Output the [x, y] coordinate of the center of the cell containing the given text.  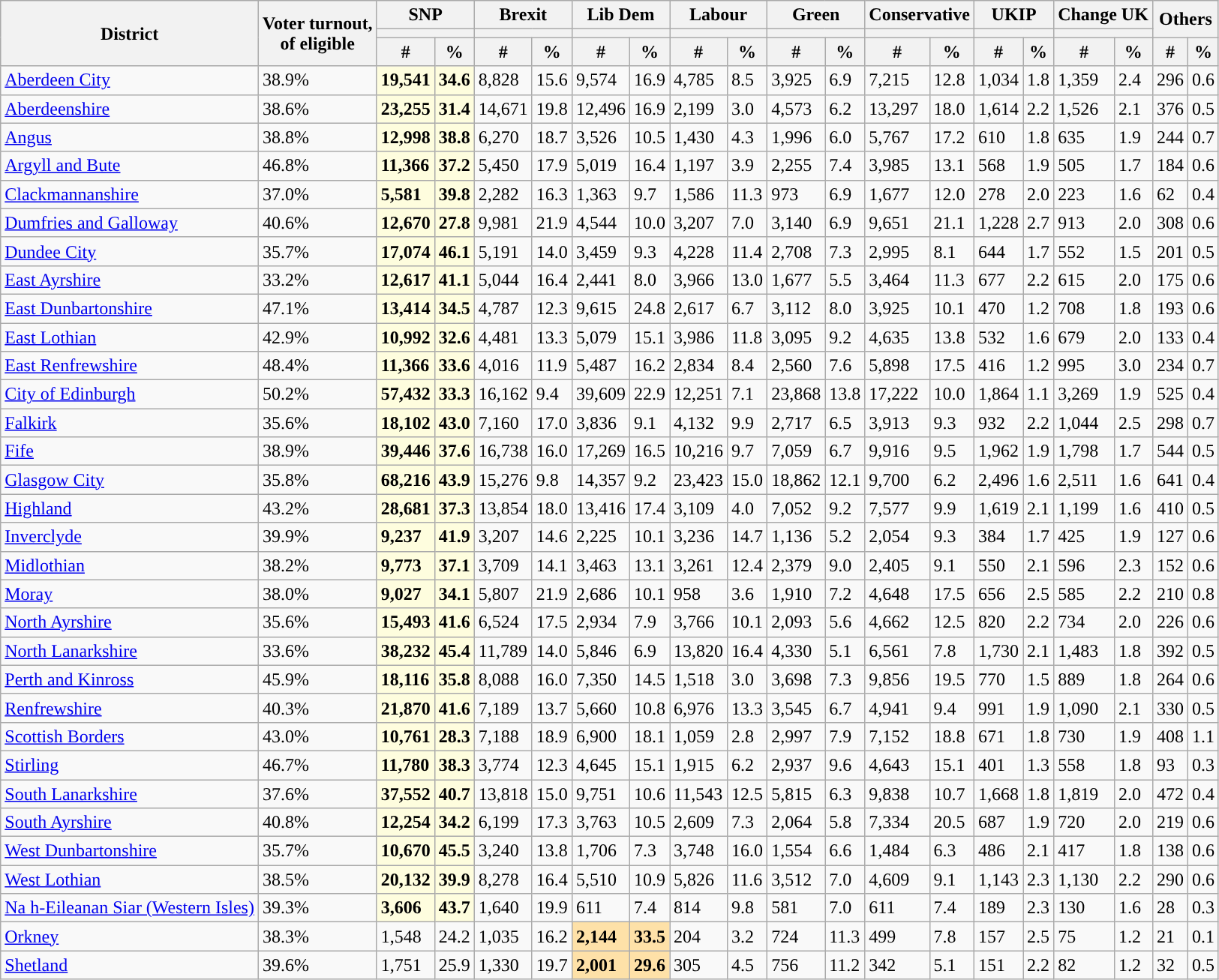
17.0 [552, 423]
38,232 [405, 651]
9,574 [600, 80]
3,709 [503, 565]
28.3 [455, 736]
5,815 [797, 794]
544 [1170, 451]
12.1 [845, 480]
43.2% [317, 508]
6,561 [897, 651]
219 [1170, 823]
34.2 [455, 823]
34.5 [455, 308]
12,998 [405, 137]
Perth and Kinross [130, 679]
4,662 [897, 622]
39.8 [455, 194]
889 [1085, 679]
3.2 [747, 937]
17.4 [650, 508]
2,708 [797, 251]
50.2% [317, 394]
193 [1170, 308]
District [130, 33]
9,981 [503, 223]
37,552 [405, 794]
3,261 [699, 565]
37.2 [455, 166]
1,619 [998, 508]
39,609 [600, 394]
223 [1085, 194]
33.6% [317, 651]
3,459 [600, 251]
7,152 [897, 736]
3,464 [897, 280]
581 [797, 908]
298 [1170, 423]
932 [998, 423]
0.8 [1203, 594]
Moray [130, 594]
Voter turnout,of eligible [317, 33]
13,818 [503, 794]
4.0 [747, 508]
264 [1170, 679]
13,854 [503, 508]
3,240 [503, 851]
SNP [425, 15]
40.3% [317, 708]
2,937 [797, 765]
10,670 [405, 851]
734 [1085, 622]
2,405 [897, 565]
39.3% [317, 908]
1,798 [1085, 451]
Falkirk [130, 423]
5,826 [699, 880]
995 [1085, 366]
18.7 [552, 137]
75 [1085, 937]
24.8 [650, 308]
3,112 [797, 308]
4,481 [503, 337]
39.6% [317, 965]
2,054 [897, 537]
2.4 [1133, 80]
18.1 [650, 736]
11.6 [747, 880]
4,635 [897, 337]
913 [1085, 223]
13,414 [405, 308]
3,986 [699, 337]
730 [1085, 736]
39,446 [405, 451]
Highland [130, 508]
644 [998, 251]
973 [797, 194]
1,915 [699, 765]
157 [998, 937]
Argyll and Bute [130, 166]
2,255 [797, 166]
2,511 [1085, 480]
9,751 [600, 794]
Shetland [130, 965]
47.1% [317, 308]
7,059 [797, 451]
12,496 [600, 109]
City of Edinburgh [130, 394]
UKIP [1013, 15]
708 [1085, 308]
8.4 [747, 366]
5,044 [503, 280]
15,276 [503, 480]
Dumfries and Galloway [130, 223]
Dundee City [130, 251]
7,577 [897, 508]
17,222 [897, 394]
Renfrewshire [130, 708]
West Dunbartonshire [130, 851]
45.4 [455, 651]
14,671 [503, 109]
210 [1170, 594]
384 [998, 537]
5.5 [845, 280]
9.5 [951, 451]
48.4% [317, 366]
7,350 [600, 679]
East Ayrshire [130, 280]
11,780 [405, 765]
9.6 [845, 765]
13.7 [552, 708]
24.2 [455, 937]
401 [998, 765]
4,016 [503, 366]
5,660 [600, 708]
425 [1085, 537]
9.0 [845, 565]
7.6 [845, 366]
37.1 [455, 565]
41.9 [455, 537]
770 [998, 679]
14,357 [600, 480]
470 [998, 308]
687 [998, 823]
35.8 [455, 679]
4.3 [747, 137]
9,615 [600, 308]
991 [998, 708]
204 [699, 937]
9,916 [897, 451]
2,686 [600, 594]
1,864 [998, 394]
1,554 [797, 851]
1,706 [600, 851]
1,910 [797, 594]
Lib Dem [620, 15]
1,059 [699, 736]
6.6 [845, 851]
43.0 [455, 423]
46.1 [455, 251]
11.8 [747, 337]
1,044 [1085, 423]
25.9 [455, 965]
Green [816, 15]
820 [998, 622]
Conservative [920, 15]
14.1 [552, 565]
4,787 [503, 308]
5.2 [845, 537]
305 [699, 965]
376 [1170, 109]
189 [998, 908]
43.9 [455, 480]
1,090 [1085, 708]
2,064 [797, 823]
31.4 [455, 109]
1,483 [1085, 651]
0.1 [1203, 937]
38.0% [317, 594]
East Lothian [130, 337]
2,093 [797, 622]
3.6 [747, 594]
6,270 [503, 137]
4,544 [600, 223]
3,109 [699, 508]
610 [998, 137]
5,079 [600, 337]
23,255 [405, 109]
814 [699, 908]
5.8 [845, 823]
2,617 [699, 308]
486 [998, 851]
62 [1170, 194]
13,297 [897, 109]
671 [998, 736]
175 [1170, 280]
4,132 [699, 423]
10.6 [650, 794]
19,541 [405, 80]
10.7 [951, 794]
37.6% [317, 794]
2,144 [600, 937]
Aberdeenshire [130, 109]
4,645 [600, 765]
4,941 [897, 708]
35.8% [317, 480]
505 [1085, 166]
Stirling [130, 765]
1,751 [405, 965]
28 [1170, 908]
Glasgow City [130, 480]
2,609 [699, 823]
10.9 [650, 880]
38.3 [455, 765]
12,251 [699, 394]
18,116 [405, 679]
46.7% [317, 765]
2,995 [897, 251]
1,130 [1085, 880]
11,789 [503, 651]
130 [1085, 908]
2.8 [747, 736]
23,423 [699, 480]
Scottish Borders [130, 736]
8,828 [503, 80]
43.7 [455, 908]
2.7 [1038, 223]
37.0% [317, 194]
1,518 [699, 679]
615 [1085, 280]
38.8% [317, 137]
57,432 [405, 394]
14.6 [552, 537]
Aberdeen City [130, 80]
677 [998, 280]
Midlothian [130, 565]
4,785 [699, 80]
38.8 [455, 137]
1,819 [1085, 794]
9,651 [897, 223]
23,868 [797, 394]
93 [1170, 765]
20.5 [951, 823]
12,617 [405, 280]
2,001 [600, 965]
656 [998, 594]
38.3% [317, 937]
1,526 [1085, 109]
Brexit [523, 15]
18.8 [951, 736]
525 [1170, 394]
2,282 [503, 194]
15,493 [405, 622]
6,976 [699, 708]
127 [1170, 537]
3,985 [897, 166]
South Ayrshire [130, 823]
408 [1170, 736]
Change UK [1103, 15]
16,738 [503, 451]
9,027 [405, 594]
7,334 [897, 823]
6.5 [845, 423]
82 [1085, 965]
1,586 [699, 194]
2,934 [600, 622]
3,512 [797, 880]
1,228 [998, 223]
3,766 [699, 622]
3,545 [797, 708]
296 [1170, 80]
South Lanarkshire [130, 794]
7,215 [897, 80]
32 [1170, 965]
19.7 [552, 965]
34.6 [455, 80]
7.1 [747, 394]
East Renfrewshire [130, 366]
11.4 [747, 251]
33.2% [317, 280]
3,463 [600, 565]
Others [1185, 19]
17.2 [951, 137]
20,132 [405, 880]
2,441 [600, 280]
5,767 [897, 137]
41.1 [455, 280]
2,496 [998, 480]
37.3 [455, 508]
42.9% [317, 337]
641 [1170, 480]
46.8% [317, 166]
4,648 [897, 594]
17.3 [552, 823]
5,019 [600, 166]
13,416 [600, 508]
11.2 [845, 965]
596 [1085, 565]
Fife [130, 451]
14.7 [747, 537]
550 [998, 565]
17.9 [552, 166]
8.1 [951, 251]
234 [1170, 366]
330 [1170, 708]
18,862 [797, 480]
1,035 [503, 937]
5,807 [503, 594]
138 [1170, 851]
9,237 [405, 537]
417 [1085, 851]
3,140 [797, 223]
West Lothian [130, 880]
552 [1085, 251]
558 [1085, 765]
2,997 [797, 736]
28,681 [405, 508]
12.0 [951, 194]
1,962 [998, 451]
5,450 [503, 166]
4,609 [897, 880]
6,199 [503, 823]
13.0 [747, 280]
Angus [130, 137]
5,487 [600, 366]
29.6 [650, 965]
19.5 [951, 679]
38.6% [317, 109]
21.1 [951, 223]
34.1 [455, 594]
18.9 [552, 736]
472 [1170, 794]
152 [1170, 565]
3,836 [600, 423]
8.5 [747, 80]
9,773 [405, 565]
635 [1085, 137]
2,199 [699, 109]
North Lanarkshire [130, 651]
410 [1170, 508]
Labour [719, 15]
16.3 [552, 194]
68,216 [405, 480]
201 [1170, 251]
1,143 [998, 880]
21 [1170, 937]
7,160 [503, 423]
1,484 [897, 851]
585 [1085, 594]
12.8 [951, 80]
10,216 [699, 451]
40.8% [317, 823]
1,363 [600, 194]
568 [998, 166]
3,774 [503, 765]
33.6 [455, 366]
8,088 [503, 679]
7,188 [503, 736]
4.5 [747, 965]
11.9 [552, 366]
6,524 [503, 622]
33.5 [650, 937]
13,820 [699, 651]
9,856 [897, 679]
416 [998, 366]
East Dunbartonshire [130, 308]
7,052 [797, 508]
2,717 [797, 423]
5,898 [897, 366]
45.9% [317, 679]
38.5% [317, 880]
14.5 [650, 679]
392 [1170, 651]
308 [1170, 223]
2,560 [797, 366]
16.5 [650, 451]
278 [998, 194]
532 [998, 337]
1.3 [1038, 765]
22.9 [650, 394]
40.6% [317, 223]
38.2% [317, 565]
43.0% [317, 736]
1,430 [699, 137]
3,236 [699, 537]
17,074 [405, 251]
4,330 [797, 651]
226 [1170, 622]
1,640 [503, 908]
1,996 [797, 137]
21,870 [405, 708]
1,197 [699, 166]
1,614 [998, 109]
1,034 [998, 80]
9,838 [897, 794]
151 [998, 965]
499 [897, 937]
Na h-Eileanan Siar (Western Isles) [130, 908]
8,278 [503, 880]
40.7 [455, 794]
4,228 [699, 251]
3,095 [797, 337]
342 [897, 965]
Orkney [130, 937]
1,668 [998, 794]
33.3 [455, 394]
244 [1170, 137]
10,992 [405, 337]
39.9% [317, 537]
Clackmannanshire [130, 194]
7.2 [845, 594]
32.6 [455, 337]
37.6 [455, 451]
1,359 [1085, 80]
4,643 [897, 765]
720 [1085, 823]
North Ayrshire [130, 622]
39.9 [455, 880]
5,581 [405, 194]
4,573 [797, 109]
3,698 [797, 679]
5,191 [503, 251]
5.6 [845, 622]
17,269 [600, 451]
19.9 [552, 908]
1,548 [405, 937]
3,748 [699, 851]
10.8 [650, 708]
19.8 [552, 109]
18,102 [405, 423]
2,225 [600, 537]
3,966 [699, 280]
679 [1085, 337]
184 [1170, 166]
6,900 [600, 736]
12.4 [747, 565]
3.9 [747, 166]
9,700 [897, 480]
1,730 [998, 651]
724 [797, 937]
3,763 [600, 823]
133 [1170, 337]
5,510 [600, 880]
290 [1170, 880]
3,913 [897, 423]
3,606 [405, 908]
1,136 [797, 537]
16,162 [503, 394]
2,379 [797, 565]
2,834 [699, 366]
11,543 [699, 794]
1,330 [503, 965]
27.8 [455, 223]
1,199 [1085, 508]
10,761 [405, 736]
Inverclyde [130, 537]
5,846 [600, 651]
3,526 [600, 137]
12,254 [405, 823]
3,269 [1085, 394]
45.5 [455, 851]
6.0 [845, 137]
15.6 [552, 80]
7,189 [503, 708]
756 [797, 965]
12,670 [405, 223]
958 [699, 594]
